Extract the (x, y) coordinate from the center of the cell holding the provided text.  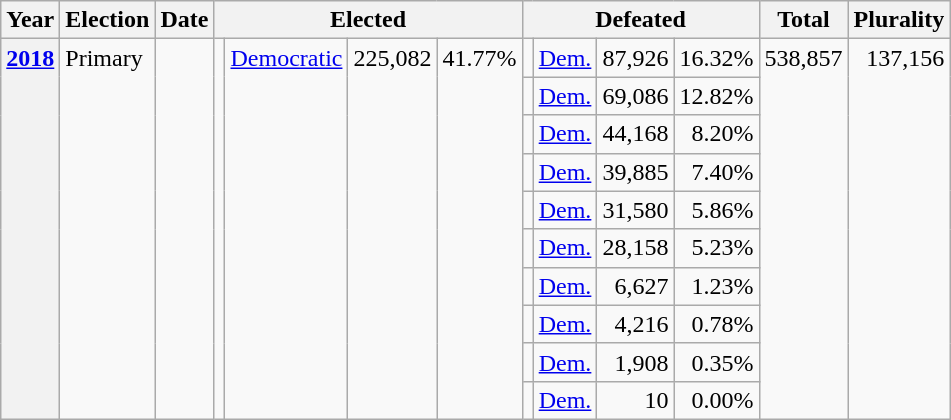
10 (636, 400)
12.82% (716, 96)
Election (108, 20)
69,086 (636, 96)
Total (804, 20)
Date (184, 20)
0.00% (716, 400)
5.86% (716, 210)
2018 (30, 230)
0.35% (716, 362)
Plurality (899, 20)
6,627 (636, 286)
Elected (368, 20)
1,908 (636, 362)
39,885 (636, 172)
Year (30, 20)
41.77% (480, 230)
1.23% (716, 286)
225,082 (392, 230)
8.20% (716, 134)
44,168 (636, 134)
5.23% (716, 248)
538,857 (804, 230)
4,216 (636, 324)
137,156 (899, 230)
87,926 (636, 58)
7.40% (716, 172)
0.78% (716, 324)
Primary (108, 230)
Democratic (286, 230)
Defeated (640, 20)
31,580 (636, 210)
28,158 (636, 248)
16.32% (716, 58)
